Capture the cell that displays the provided text and extract its (X, Y) central coordinate. 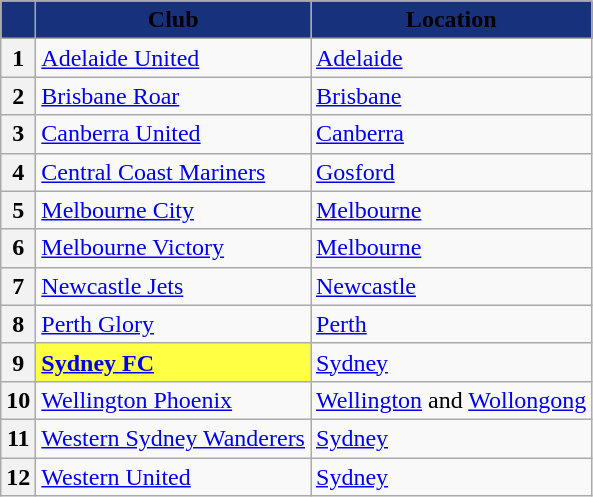
Brisbane Roar (174, 96)
Canberra United (174, 134)
Western Sydney Wanderers (174, 438)
9 (18, 362)
Wellington and Wollongong (450, 400)
7 (18, 286)
Melbourne Victory (174, 248)
4 (18, 172)
Gosford (450, 172)
Western United (174, 477)
Adelaide United (174, 58)
2 (18, 96)
3 (18, 134)
Location (450, 20)
Sydney FC (174, 362)
Perth (450, 324)
Adelaide (450, 58)
Perth Glory (174, 324)
Melbourne City (174, 210)
5 (18, 210)
10 (18, 400)
6 (18, 248)
Central Coast Mariners (174, 172)
12 (18, 477)
8 (18, 324)
Club (174, 20)
Newcastle Jets (174, 286)
Newcastle (450, 286)
1 (18, 58)
11 (18, 438)
Canberra (450, 134)
Brisbane (450, 96)
Wellington Phoenix (174, 400)
